Scan for the cell matching the given text and deliver its (x, y) coordinate at center. 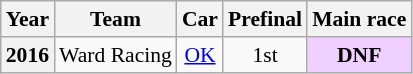
DNF (359, 55)
1st (265, 55)
Year (28, 19)
Main race (359, 19)
2016 (28, 55)
Car (200, 19)
Prefinal (265, 19)
OK (200, 55)
Team (116, 19)
Ward Racing (116, 55)
